Output the (X, Y) coordinate of the center of the cell containing the given text.  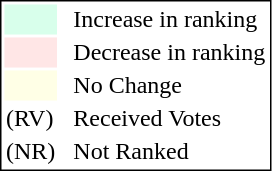
Increase in ranking (170, 19)
Not Ranked (170, 151)
(NR) (30, 151)
Received Votes (170, 119)
Decrease in ranking (170, 53)
No Change (170, 85)
(RV) (30, 119)
